Detect which cell encompasses the target text, then output its (X, Y) center coordinate. 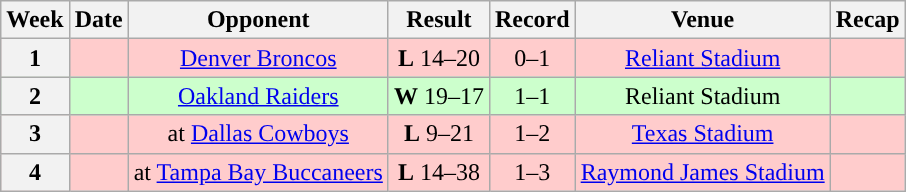
1–3 (532, 172)
L 14–20 (438, 58)
1–2 (532, 134)
4 (35, 172)
at Tampa Bay Buccaneers (258, 172)
Raymond James Stadium (702, 172)
Denver Broncos (258, 58)
Week (35, 20)
Date (98, 20)
Venue (702, 20)
Record (532, 20)
2 (35, 96)
L 14–38 (438, 172)
L 9–21 (438, 134)
Opponent (258, 20)
Oakland Raiders (258, 96)
1–1 (532, 96)
W 19–17 (438, 96)
Result (438, 20)
at Dallas Cowboys (258, 134)
Texas Stadium (702, 134)
0–1 (532, 58)
1 (35, 58)
Recap (868, 20)
3 (35, 134)
